Search for the cell housing the specified text and yield its [x, y] center coordinate. 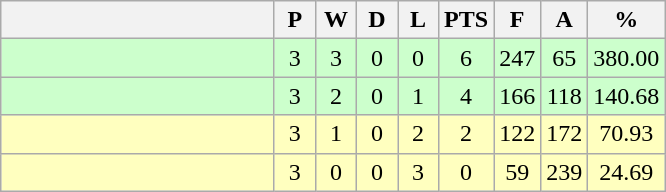
59 [518, 172]
P [294, 20]
F [518, 20]
239 [564, 172]
24.69 [626, 172]
L [418, 20]
A [564, 20]
D [376, 20]
PTS [466, 20]
6 [466, 58]
118 [564, 96]
65 [564, 58]
% [626, 20]
122 [518, 134]
W [336, 20]
70.93 [626, 134]
172 [564, 134]
166 [518, 96]
380.00 [626, 58]
247 [518, 58]
140.68 [626, 96]
4 [466, 96]
